Output the (X, Y) coordinate of the center of the cell containing the given text.  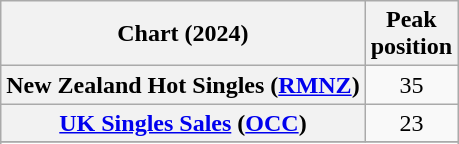
Chart (2024) (183, 34)
UK Singles Sales (OCC) (183, 123)
35 (411, 85)
23 (411, 123)
Peakposition (411, 34)
New Zealand Hot Singles (RMNZ) (183, 85)
